Find where the given text appears and provide that cell's center as (x, y) coordinate. 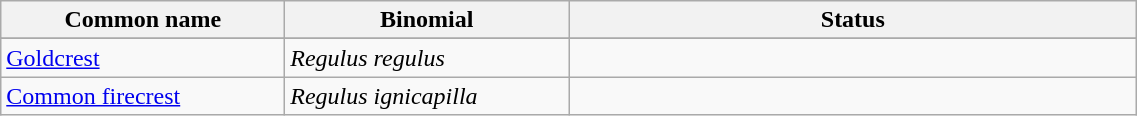
Common name (143, 20)
Goldcrest (143, 58)
Status (853, 20)
Regulus ignicapilla (427, 96)
Common firecrest (143, 96)
Binomial (427, 20)
Regulus regulus (427, 58)
